Identify which cell holds the provided text, then report its [X, Y] central coordinate. 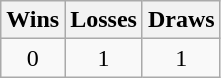
0 [33, 58]
Wins [33, 20]
Draws [181, 20]
Losses [104, 20]
